Output the [X, Y] coordinate of the center of the cell containing the given text.  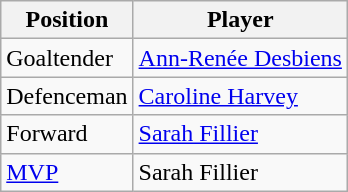
Caroline Harvey [240, 96]
Player [240, 20]
Ann-Renée Desbiens [240, 58]
Goaltender [67, 58]
Forward [67, 134]
Defenceman [67, 96]
MVP [67, 172]
Position [67, 20]
